Return the [x, y] coordinate for the center point of the cell that contains the specified text.  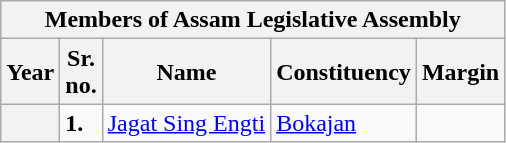
Constituency [344, 72]
Sr.no. [81, 72]
Year [30, 72]
Margin [460, 72]
Members of Assam Legislative Assembly [253, 20]
1. [81, 123]
Jagat Sing Engti [186, 123]
Bokajan [344, 123]
Name [186, 72]
